Locate the cell with the specified text and output its (x, y) center coordinate. 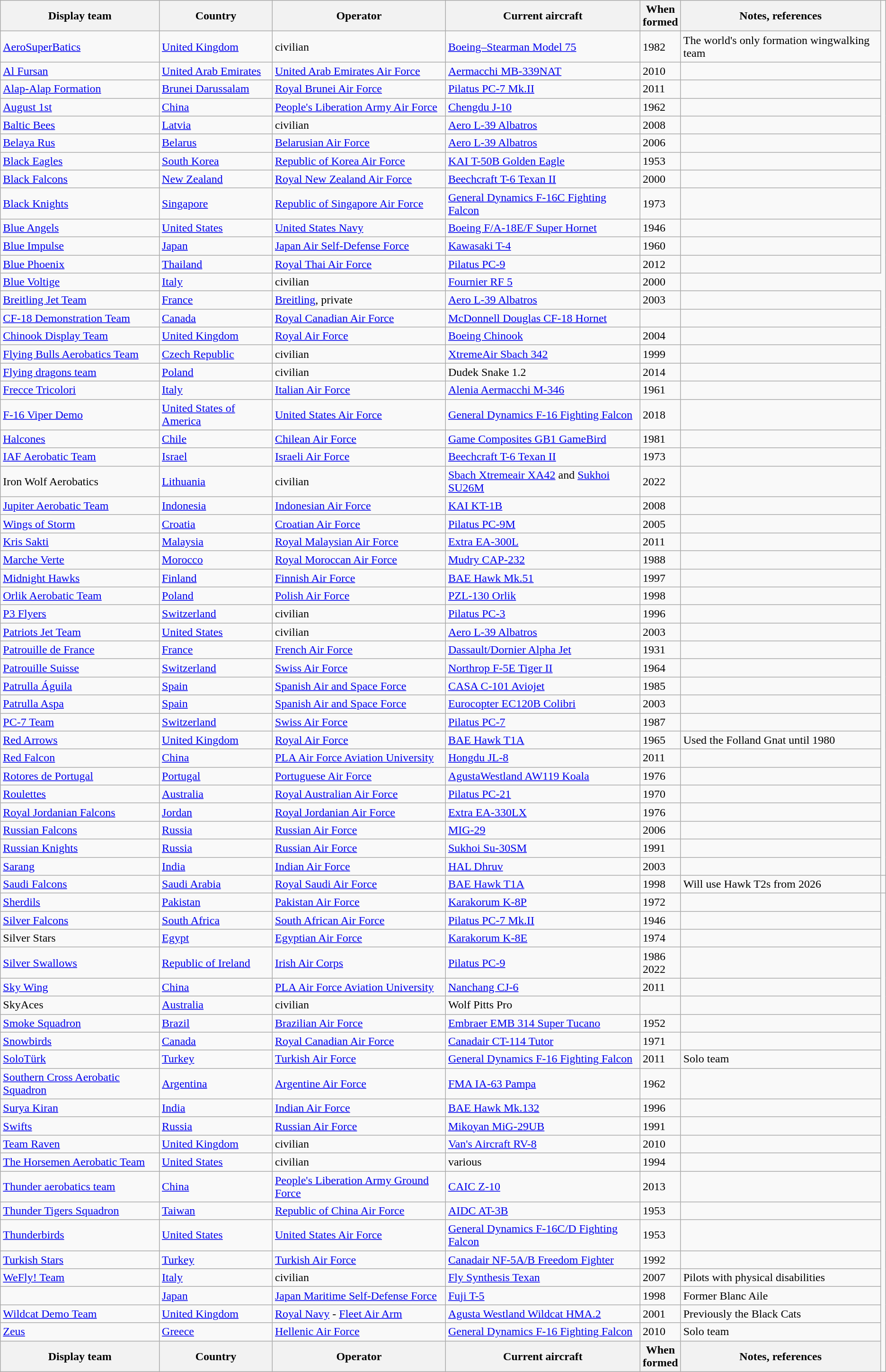
Black Knights (80, 204)
Dassault/Dornier Alpha Jet (542, 650)
1994 (660, 1162)
Royal Moroccan Air Force (359, 560)
Black Eagles (80, 161)
Brazilian Air Force (359, 1023)
1997 (660, 578)
Boeing F/A-18E/F Super Hornet (542, 228)
Russian Falcons (80, 830)
Breitling Jet Team (80, 300)
Mikoyan MiG-29UB (542, 1126)
Saudi Arabia (216, 884)
1952 (660, 1023)
Zeus (80, 1332)
Republic of Singapore Air Force (359, 204)
Indonesian Air Force (359, 506)
Republic of China Air Force (359, 1211)
United States Navy (359, 228)
Croatia (216, 524)
Turkish Stars (80, 1260)
Patrouille de France (80, 650)
Jordan (216, 812)
Dudek Snake 1.2 (542, 372)
BAE Hawk Mk.51 (542, 578)
Thunderbirds (80, 1236)
Patrulla Águila (80, 686)
Sarang (80, 866)
Baltic Bees (80, 125)
Silver Stars (80, 938)
Argentine Air Force (359, 1083)
Belaya Rus (80, 143)
Al Fursan (80, 71)
Brunei Darussalam (216, 89)
Portugal (216, 776)
Alenia Aermacchi M-346 (542, 390)
Royal Jordanian Falcons (80, 812)
Red Falcon (80, 758)
Italian Air Force (359, 390)
Wolf Pitts Pro (542, 1005)
Egyptian Air Force (359, 938)
1960 (660, 246)
1988 (660, 560)
United Arab Emirates (216, 71)
Russian Knights (80, 848)
various (542, 1162)
Extra EA-300L (542, 542)
Orlik Aerobatic Team (80, 596)
The world's only formation wingwalking team (780, 46)
Previously the Black Cats (780, 1314)
Royal Jordanian Air Force (359, 812)
1972 (660, 902)
AgustaWestland AW119 Koala (542, 776)
Thunder Tigers Squadron (80, 1211)
Croatian Air Force (359, 524)
MIG-29 (542, 830)
New Zealand (216, 179)
Blue Voltige (80, 282)
Malaysia (216, 542)
Jupiter Aerobatic Team (80, 506)
2012 (660, 264)
2004 (660, 336)
Chengdu J-10 (542, 107)
F-16 Viper Demo (80, 415)
Japan Maritime Self-Defense Force (359, 1296)
1999 (660, 354)
South Korea (216, 161)
Saudi Falcons (80, 884)
2001 (660, 1314)
Singapore (216, 204)
Surya Kiran (80, 1108)
Royal Thai Air Force (359, 264)
Belarusian Air Force (359, 143)
Taiwan (216, 1211)
Smoke Squadron (80, 1023)
Finnish Air Force (359, 578)
Royal Navy - Fleet Air Arm (359, 1314)
Karakorum K-8E (542, 938)
KAI KT-1B (542, 506)
Nanchang CJ-6 (542, 987)
19862022 (660, 963)
Republic of Ireland (216, 963)
KAI T-50B Golden Eagle (542, 161)
Portuguese Air Force (359, 776)
CF-18 Demonstration Team (80, 318)
The Horsemen Aerobatic Team (80, 1162)
2007 (660, 1278)
United States of America (216, 415)
Indonesia (216, 506)
United Arab Emirates Air Force (359, 71)
Wings of Storm (80, 524)
CAIC Z-10 (542, 1186)
CASA C-101 Aviojet (542, 686)
2014 (660, 372)
Polish Air Force (359, 596)
1992 (660, 1260)
Greece (216, 1332)
Blue Phoenix (80, 264)
Black Falcons (80, 179)
Pakistan (216, 902)
Snowbirds (80, 1041)
Boeing–Stearman Model 75 (542, 46)
PC-7 Team (80, 722)
Silver Falcons (80, 920)
Extra EA-330LX (542, 812)
Pilatus PC-7 (542, 722)
1974 (660, 938)
South Africa (216, 920)
1964 (660, 668)
1987 (660, 722)
Flying Bulls Aerobatics Team (80, 354)
Royal New Zealand Air Force (359, 179)
Chinook Display Team (80, 336)
Game Composites GB1 GameBird (542, 439)
Chile (216, 439)
1982 (660, 46)
Pilatus PC-9M (542, 524)
Swifts (80, 1126)
Sky Wing (80, 987)
Marche Verte (80, 560)
1970 (660, 794)
Aermacchi MB-339NAT (542, 71)
Patrulla Aspa (80, 704)
2018 (660, 415)
Blue Impulse (80, 246)
PZL-130 Orlik (542, 596)
Canadair NF-5A/B Freedom Fighter (542, 1260)
Will use Hawk T2s from 2026 (780, 884)
Sbach Xtremeair XA42 and Sukhoi SU26M (542, 481)
Royal Brunei Air Force (359, 89)
Irish Air Corps (359, 963)
Patrouille Suisse (80, 668)
Flying dragons team (80, 372)
Sherdils (80, 902)
Kris Sakti (80, 542)
1985 (660, 686)
Alap-Alap Formation (80, 89)
2022 (660, 481)
Van's Aircraft RV-8 (542, 1144)
P3 Flyers (80, 614)
Wildcat Demo Team (80, 1314)
SkyAces (80, 1005)
McDonnell Douglas CF-18 Hornet (542, 318)
FMA IA-63 Pampa (542, 1083)
Finland (216, 578)
People's Liberation Army Air Force (359, 107)
August 1st (80, 107)
Silver Swallows (80, 963)
XtremeAir Sbach 342 (542, 354)
Sukhoi Su-30SM (542, 848)
General Dynamics F-16C/D Fighting Falcon (542, 1236)
Fournier RF 5 (542, 282)
Pakistan Air Force (359, 902)
AeroSuperBatics (80, 46)
1971 (660, 1041)
HAL Dhruv (542, 866)
Belarus (216, 143)
Pilatus PC-3 (542, 614)
Blue Angels (80, 228)
Karakorum K-8P (542, 902)
2013 (660, 1186)
Breitling, private (359, 300)
1961 (660, 390)
Fly Synthesis Texan (542, 1278)
Frecce Tricolori (80, 390)
Southern Cross Aerobatic Squadron (80, 1083)
Rotores de Portugal (80, 776)
Latvia (216, 125)
Team Raven (80, 1144)
Brazil (216, 1023)
Boeing Chinook (542, 336)
Lithuania (216, 481)
Hellenic Air Force (359, 1332)
Used the Folland Gnat until 1980 (780, 740)
Israel (216, 457)
Iron Wolf Aerobatics (80, 481)
Egypt (216, 938)
Roulettes (80, 794)
Pilots with physical disabilities (780, 1278)
Royal Saudi Air Force (359, 884)
2005 (660, 524)
Hongdu JL-8 (542, 758)
1981 (660, 439)
Kawasaki T-4 (542, 246)
Former Blanc Aile (780, 1296)
Israeli Air Force (359, 457)
1965 (660, 740)
General Dynamics F-16C Fighting Falcon (542, 204)
Fuji T-5 (542, 1296)
1931 (660, 650)
Royal Australian Air Force (359, 794)
Argentina (216, 1083)
Embraer EMB 314 Super Tucano (542, 1023)
Japan Air Self-Defense Force (359, 246)
SoloTürk (80, 1059)
Agusta Westland Wildcat HMA.2 (542, 1314)
French Air Force (359, 650)
Halcones (80, 439)
Midnight Hawks (80, 578)
Patriots Jet Team (80, 632)
WeFly! Team (80, 1278)
Canadair CT-114 Tutor (542, 1041)
Royal Malaysian Air Force (359, 542)
Mudry CAP-232 (542, 560)
Republic of Korea Air Force (359, 161)
Eurocopter EC120B Colibri (542, 704)
South African Air Force (359, 920)
Pilatus PC-21 (542, 794)
BAE Hawk Mk.132 (542, 1108)
Chilean Air Force (359, 439)
Red Arrows (80, 740)
Czech Republic (216, 354)
Northrop F-5E Tiger II (542, 668)
Morocco (216, 560)
People's Liberation Army Ground Force (359, 1186)
Thailand (216, 264)
AIDC AT-3B (542, 1211)
Thunder aerobatics team (80, 1186)
IAF Aerobatic Team (80, 457)
